Pinpoint the cell where the given text exists, returning its [x, y] midpoint coordinate. 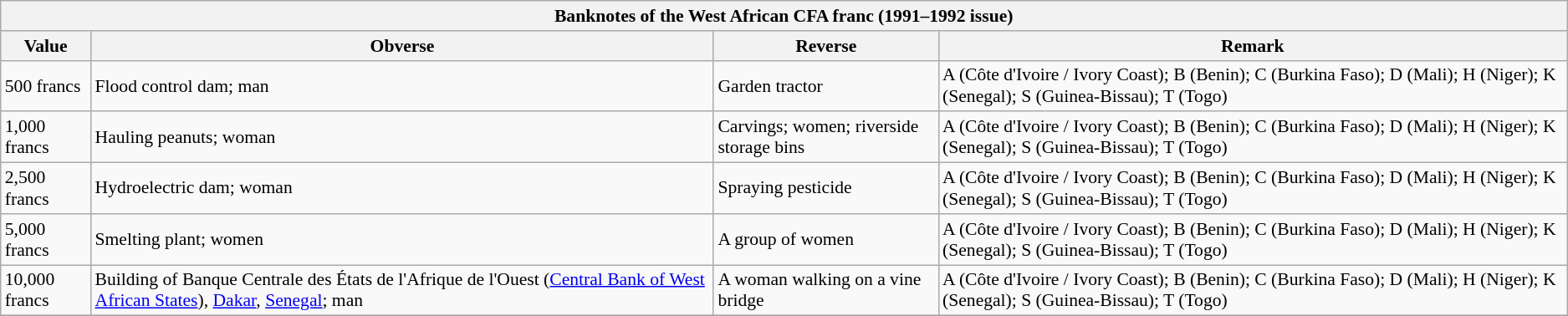
Reverse [826, 46]
Obverse [403, 46]
Hydroelectric dam; woman [403, 189]
Remark [1253, 46]
10,000 francs [46, 291]
1,000 francs [46, 137]
Carvings; women; riverside storage bins [826, 137]
Smelting plant; women [403, 239]
A group of women [826, 239]
Garden tractor [826, 85]
Banknotes of the West African CFA franc (1991–1992 issue) [784, 16]
A woman walking on a vine bridge [826, 291]
Value [46, 46]
500 francs [46, 85]
Building of Banque Centrale des États de l'Afrique de l'Ouest (Central Bank of West African States), Dakar, Senegal; man [403, 291]
2,500 francs [46, 189]
Flood control dam; man [403, 85]
Spraying pesticide [826, 189]
Hauling peanuts; woman [403, 137]
5,000 francs [46, 239]
